Extract the [X, Y] coordinate from the center of the cell holding the provided text.  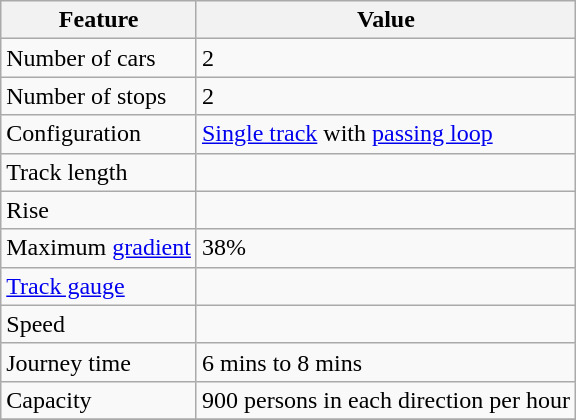
Track gauge [99, 286]
Capacity [99, 400]
6 mins to 8 mins [386, 362]
Number of stops [99, 96]
Number of cars [99, 58]
Track length [99, 172]
Journey time [99, 362]
900 persons in each direction per hour [386, 400]
Value [386, 20]
Single track with passing loop [386, 134]
Feature [99, 20]
Configuration [99, 134]
Maximum gradient [99, 248]
Rise [99, 210]
38% [386, 248]
Speed [99, 324]
